Determine the [X, Y] coordinate at the center of the cell enclosing the given text.  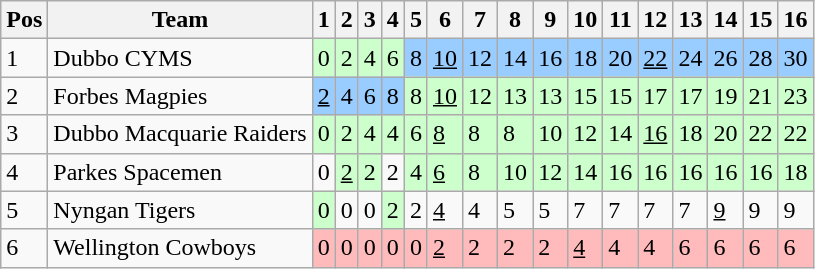
21 [760, 96]
Dubbo Macquarie Raiders [180, 134]
26 [726, 58]
Pos [24, 20]
11 [620, 20]
Nyngan Tigers [180, 210]
Wellington Cowboys [180, 248]
Parkes Spacemen [180, 172]
Forbes Magpies [180, 96]
19 [726, 96]
23 [796, 96]
28 [760, 58]
24 [690, 58]
Team [180, 20]
Dubbo CYMS [180, 58]
30 [796, 58]
